Search for the cell housing the specified text and yield its [x, y] center coordinate. 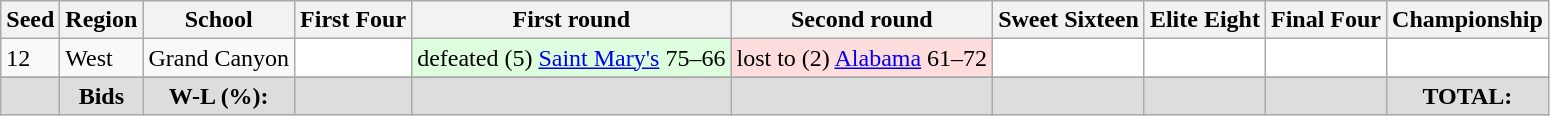
West [102, 58]
Bids [102, 96]
Final Four [1326, 20]
TOTAL: [1468, 96]
Region [102, 20]
Sweet Sixteen [1069, 20]
Championship [1468, 20]
defeated (5) Saint Mary's 75–66 [572, 58]
School [219, 20]
Second round [862, 20]
Seed [30, 20]
Elite Eight [1204, 20]
First Four [354, 20]
12 [30, 58]
W-L (%): [219, 96]
Grand Canyon [219, 58]
lost to (2) Alabama 61–72 [862, 58]
First round [572, 20]
